Find where the given text appears and provide that cell's center as (x, y) coordinate. 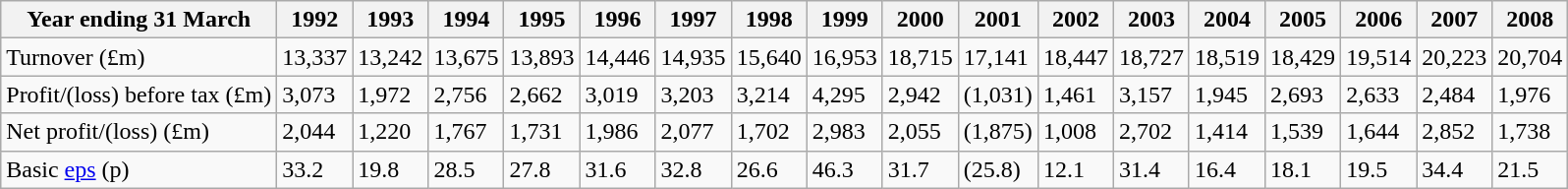
2,702 (1151, 132)
3,157 (1151, 94)
(1,875) (998, 132)
2,044 (314, 132)
2002 (1075, 20)
1,461 (1075, 94)
3,203 (694, 94)
31.6 (617, 169)
27.8 (542, 169)
13,242 (391, 57)
1,738 (1531, 132)
2,055 (920, 132)
20,223 (1454, 57)
Turnover (£m) (140, 57)
18,447 (1075, 57)
2008 (1531, 20)
2007 (1454, 20)
2,852 (1454, 132)
3,073 (314, 94)
2005 (1303, 20)
1997 (694, 20)
1,644 (1379, 132)
31.7 (920, 169)
1,986 (617, 132)
2,693 (1303, 94)
2003 (1151, 20)
32.8 (694, 169)
14,446 (617, 57)
18,429 (1303, 57)
Basic eps (p) (140, 169)
21.5 (1531, 169)
2,942 (920, 94)
2006 (1379, 20)
19.5 (1379, 169)
46.3 (845, 169)
13,893 (542, 57)
26.6 (768, 169)
20,704 (1531, 57)
15,640 (768, 57)
14,935 (694, 57)
34.4 (1454, 169)
28.5 (466, 169)
1,945 (1226, 94)
2,756 (466, 94)
1996 (617, 20)
19,514 (1379, 57)
1,539 (1303, 132)
2,077 (694, 132)
13,337 (314, 57)
(1,031) (998, 94)
1,976 (1531, 94)
3,019 (617, 94)
1,414 (1226, 132)
Net profit/(loss) (£m) (140, 132)
Year ending 31 March (140, 20)
12.1 (1075, 169)
18,715 (920, 57)
1992 (314, 20)
1995 (542, 20)
1,220 (391, 132)
2,484 (1454, 94)
19.8 (391, 169)
1,731 (542, 132)
1,767 (466, 132)
2000 (920, 20)
1,972 (391, 94)
1,702 (768, 132)
31.4 (1151, 169)
2,633 (1379, 94)
18,519 (1226, 57)
33.2 (314, 169)
13,675 (466, 57)
Profit/(loss) before tax (£m) (140, 94)
4,295 (845, 94)
3,214 (768, 94)
18,727 (1151, 57)
(25.8) (998, 169)
17,141 (998, 57)
2001 (998, 20)
1,008 (1075, 132)
2,983 (845, 132)
1998 (768, 20)
1999 (845, 20)
1994 (466, 20)
1993 (391, 20)
16.4 (1226, 169)
18.1 (1303, 169)
2,662 (542, 94)
2004 (1226, 20)
16,953 (845, 57)
